Output the (X, Y) coordinate of the center of the cell containing the given text.  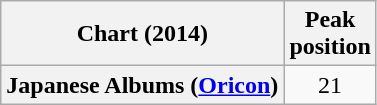
Japanese Albums (Oricon) (142, 85)
Chart (2014) (142, 34)
21 (330, 85)
Peakposition (330, 34)
